Output the [X, Y] coordinate of the center of the cell containing the given text.  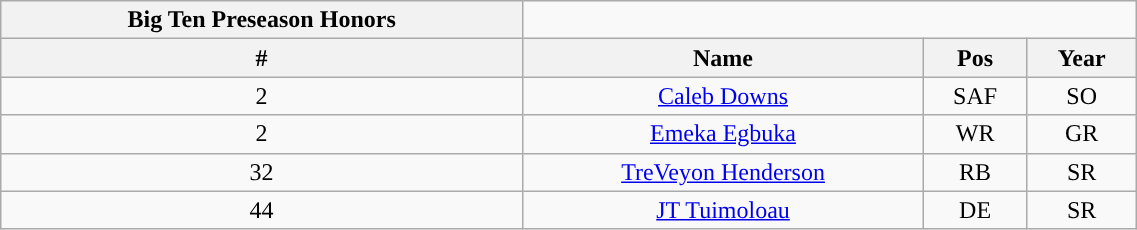
32 [262, 172]
SAF [976, 96]
WR [976, 134]
JT Tuimoloau [722, 210]
Name [722, 58]
RB [976, 172]
# [262, 58]
DE [976, 210]
Big Ten Preseason Honors [262, 20]
Caleb Downs [722, 96]
SO [1082, 96]
Pos [976, 58]
44 [262, 210]
Year [1082, 58]
GR [1082, 134]
Emeka Egbuka [722, 134]
TreVeyon Henderson [722, 172]
